From the cell containing the given text, extract its center point as [x, y] coordinate. 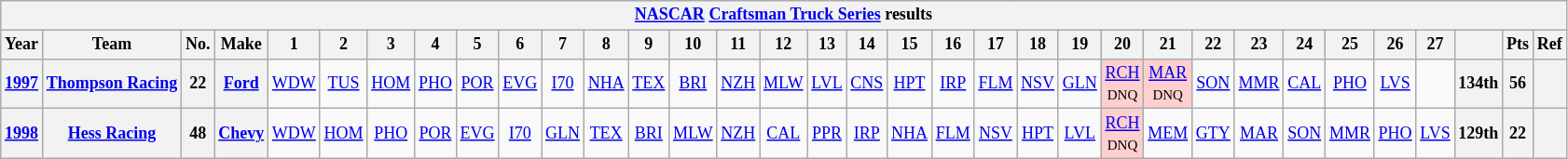
Pts [1518, 45]
21 [1168, 45]
MARDNQ [1168, 84]
10 [694, 45]
26 [1395, 45]
11 [738, 45]
17 [996, 45]
129th [1479, 134]
5 [477, 45]
1 [295, 45]
20 [1122, 45]
14 [867, 45]
Thompson Racing [112, 84]
18 [1038, 45]
6 [520, 45]
Year [22, 45]
MEM [1168, 134]
16 [953, 45]
9 [649, 45]
No. [198, 45]
MAR [1259, 134]
4 [436, 45]
12 [783, 45]
TUS [343, 84]
134th [1479, 84]
1997 [22, 84]
19 [1080, 45]
27 [1436, 45]
GTY [1214, 134]
Make [241, 45]
23 [1259, 45]
2 [343, 45]
24 [1305, 45]
Chevy [241, 134]
56 [1518, 84]
15 [910, 45]
PPR [827, 134]
13 [827, 45]
25 [1350, 45]
NASCAR Craftsman Truck Series results [783, 15]
Ford [241, 84]
Ref [1549, 45]
48 [198, 134]
7 [563, 45]
3 [392, 45]
CNS [867, 84]
Team [112, 45]
Hess Racing [112, 134]
1998 [22, 134]
8 [606, 45]
